Identify which cell holds the provided text, then report its [X, Y] central coordinate. 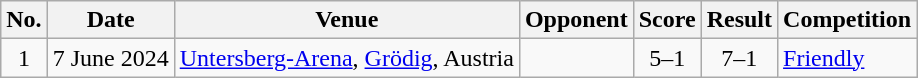
No. [24, 20]
5–1 [667, 58]
7 June 2024 [110, 58]
Opponent [576, 20]
Venue [346, 20]
1 [24, 58]
Result [739, 20]
Friendly [848, 58]
Untersberg-Arena, Grödig, Austria [346, 58]
Competition [848, 20]
Date [110, 20]
Score [667, 20]
7–1 [739, 58]
